Detect which cell encompasses the target text, then output its (x, y) center coordinate. 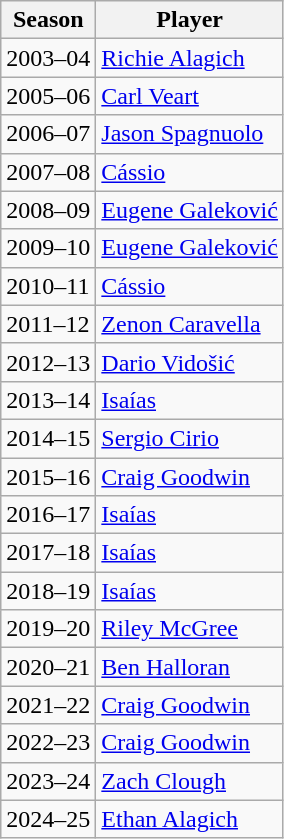
2012–13 (48, 362)
Season (48, 20)
2015–16 (48, 477)
2011–12 (48, 324)
2014–15 (48, 438)
Ethan Alagich (190, 819)
2018–19 (48, 591)
2008–09 (48, 210)
Sergio Cirio (190, 438)
Carl Veart (190, 96)
2019–20 (48, 629)
Ben Halloran (190, 667)
2017–18 (48, 553)
Zenon Caravella (190, 324)
2010–11 (48, 286)
2005–06 (48, 96)
2023–24 (48, 781)
2024–25 (48, 819)
Richie Alagich (190, 58)
2020–21 (48, 667)
Dario Vidošić (190, 362)
Zach Clough (190, 781)
2006–07 (48, 134)
2022–23 (48, 743)
Player (190, 20)
2016–17 (48, 515)
2013–14 (48, 400)
2021–22 (48, 705)
2009–10 (48, 248)
2003–04 (48, 58)
Riley McGree (190, 629)
2007–08 (48, 172)
Jason Spagnuolo (190, 134)
